Return the [X, Y] coordinate for the center point of the cell that contains the specified text.  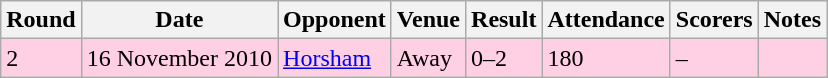
16 November 2010 [179, 58]
Scorers [714, 20]
Result [504, 20]
– [714, 58]
Notes [792, 20]
Attendance [606, 20]
Date [179, 20]
Opponent [335, 20]
2 [41, 58]
Horsham [335, 58]
Round [41, 20]
Away [428, 58]
0–2 [504, 58]
180 [606, 58]
Venue [428, 20]
